Identify which cell holds the provided text, then report its [X, Y] central coordinate. 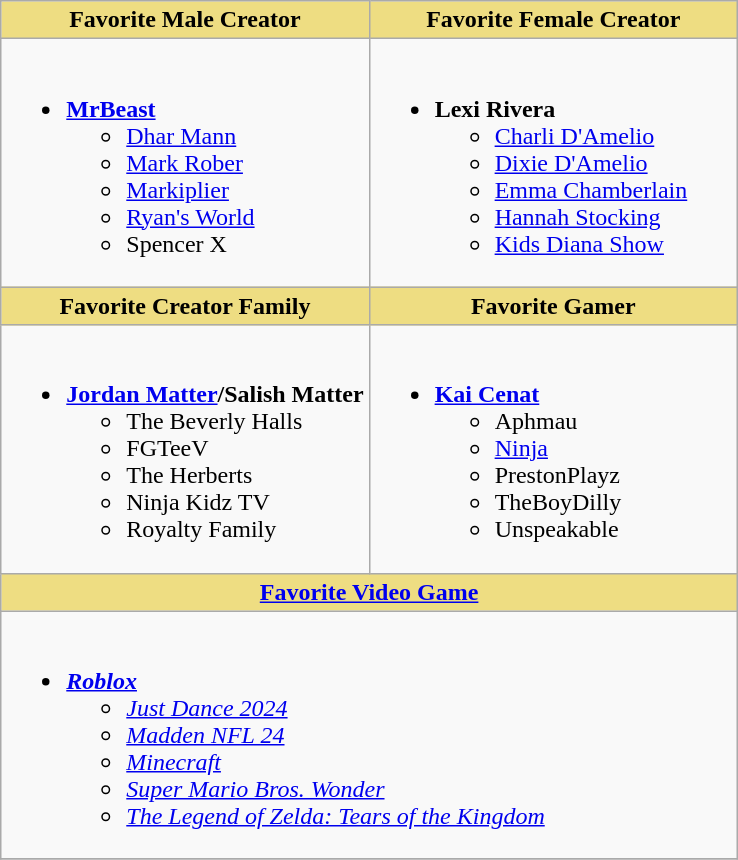
Lexi RiveraCharli D'AmelioDixie D'AmelioEmma ChamberlainHannah StockingKids Diana Show [553, 163]
Favorite Gamer [553, 306]
Kai CenatAphmauNinjaPrestonPlayzTheBoyDillyUnspeakable [553, 449]
Favorite Creator Family [185, 306]
MrBeastDhar MannMark RoberMarkiplierRyan's WorldSpencer X [185, 163]
Favorite Video Game [370, 592]
RobloxJust Dance 2024Madden NFL 24MinecraftSuper Mario Bros. WonderThe Legend of Zelda: Tears of the Kingdom [370, 735]
Favorite Male Creator [185, 20]
Favorite Female Creator [553, 20]
Jordan Matter/Salish MatterThe Beverly HallsFGTeeVThe HerbertsNinja Kidz TVRoyalty Family [185, 449]
